Provide the [x, y] coordinate of the cell's center where the given text is located.  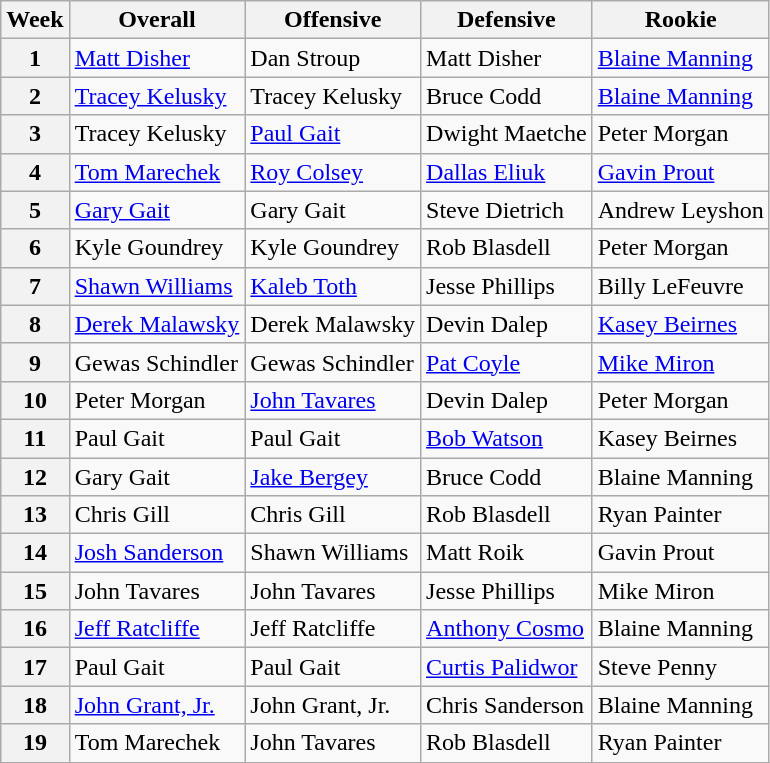
19 [35, 743]
3 [35, 134]
Week [35, 20]
Rookie [680, 20]
14 [35, 553]
2 [35, 96]
Steve Penny [680, 667]
Josh Sanderson [157, 553]
Dallas Eliuk [507, 172]
Bob Watson [507, 438]
Pat Coyle [507, 362]
Steve Dietrich [507, 210]
Andrew Leyshon [680, 210]
4 [35, 172]
Matt Roik [507, 553]
1 [35, 58]
10 [35, 400]
Dan Stroup [333, 58]
Defensive [507, 20]
7 [35, 286]
Roy Colsey [333, 172]
6 [35, 248]
Anthony Cosmo [507, 629]
Offensive [333, 20]
Overall [157, 20]
Jake Bergey [333, 477]
5 [35, 210]
17 [35, 667]
12 [35, 477]
16 [35, 629]
Chris Sanderson [507, 705]
Curtis Palidwor [507, 667]
Billy LeFeuvre [680, 286]
8 [35, 324]
18 [35, 705]
13 [35, 515]
11 [35, 438]
15 [35, 591]
9 [35, 362]
Dwight Maetche [507, 134]
Kaleb Toth [333, 286]
